Identify which cell holds the provided text, then report its [x, y] central coordinate. 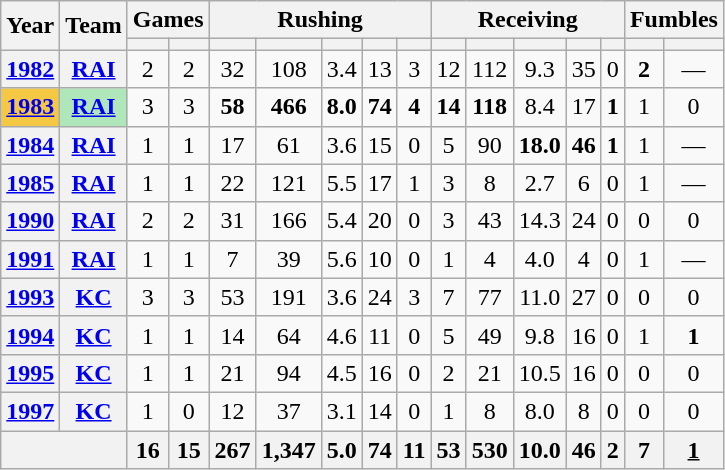
58 [232, 107]
2.7 [540, 183]
1983 [30, 107]
121 [288, 183]
5.4 [342, 221]
37 [288, 411]
191 [288, 297]
1997 [30, 411]
27 [584, 297]
49 [490, 335]
1990 [30, 221]
13 [380, 69]
94 [288, 373]
4.6 [342, 335]
112 [490, 69]
1994 [30, 335]
6 [584, 183]
118 [490, 107]
5.0 [342, 449]
20 [380, 221]
Games [168, 20]
4.5 [342, 373]
166 [288, 221]
9.3 [540, 69]
530 [490, 449]
18.0 [540, 145]
466 [288, 107]
1982 [30, 69]
Fumbles [674, 20]
5.6 [342, 259]
Year [30, 26]
108 [288, 69]
32 [232, 69]
4.0 [540, 259]
Team [94, 26]
267 [232, 449]
10.0 [540, 449]
14.3 [540, 221]
77 [490, 297]
3.1 [342, 411]
22 [232, 183]
61 [288, 145]
8.4 [540, 107]
10 [380, 259]
1995 [30, 373]
31 [232, 221]
Receiving [528, 20]
1993 [30, 297]
1985 [30, 183]
39 [288, 259]
Rushing [320, 20]
5.5 [342, 183]
1984 [30, 145]
43 [490, 221]
90 [490, 145]
10.5 [540, 373]
1,347 [288, 449]
1991 [30, 259]
3.4 [342, 69]
11.0 [540, 297]
35 [584, 69]
9.8 [540, 335]
64 [288, 335]
